Extract the [X, Y] coordinate from the center of the cell holding the provided text.  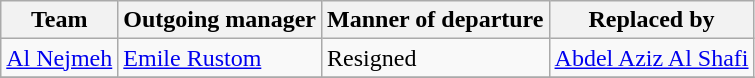
Outgoing manager [220, 20]
Resigned [436, 58]
Team [60, 20]
Emile Rustom [220, 58]
Manner of departure [436, 20]
Al Nejmeh [60, 58]
Abdel Aziz Al Shafi [652, 58]
Replaced by [652, 20]
